Scan for the cell matching the given text and deliver its (x, y) coordinate at center. 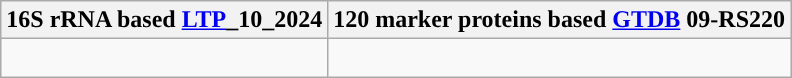
120 marker proteins based GTDB 09-RS220 (560, 20)
16S rRNA based LTP_10_2024 (164, 20)
